Detect which cell encompasses the target text, then output its [X, Y] center coordinate. 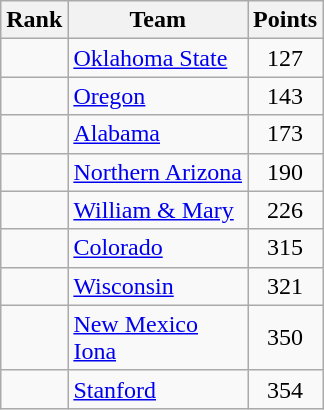
Colorado [158, 248]
173 [286, 134]
143 [286, 96]
321 [286, 286]
127 [286, 58]
315 [286, 248]
350 [286, 338]
Northern Arizona [158, 172]
Team [158, 20]
190 [286, 172]
Points [286, 20]
Alabama [158, 134]
354 [286, 389]
226 [286, 210]
Wisconsin [158, 286]
Oregon [158, 96]
New MexicoIona [158, 338]
William & Mary [158, 210]
Rank [34, 20]
Stanford [158, 389]
Oklahoma State [158, 58]
